Pinpoint the cell where the given text exists, returning its [X, Y] midpoint coordinate. 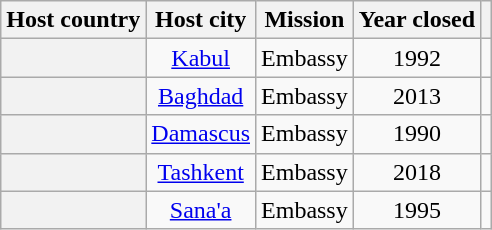
2018 [416, 172]
Kabul [201, 58]
Mission [305, 20]
Host city [201, 20]
2013 [416, 96]
Tashkent [201, 172]
Year closed [416, 20]
Baghdad [201, 96]
Host country [74, 20]
1995 [416, 210]
1992 [416, 58]
Damascus [201, 134]
Sana'a [201, 210]
1990 [416, 134]
